Pinpoint the cell where the given text exists, returning its (X, Y) midpoint coordinate. 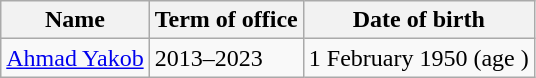
Date of birth (418, 20)
Ahmad Yakob (75, 58)
Term of office (226, 20)
1 February 1950 (age ) (418, 58)
2013–2023 (226, 58)
Name (75, 20)
